Locate the cell with the specified text and output its (X, Y) center coordinate. 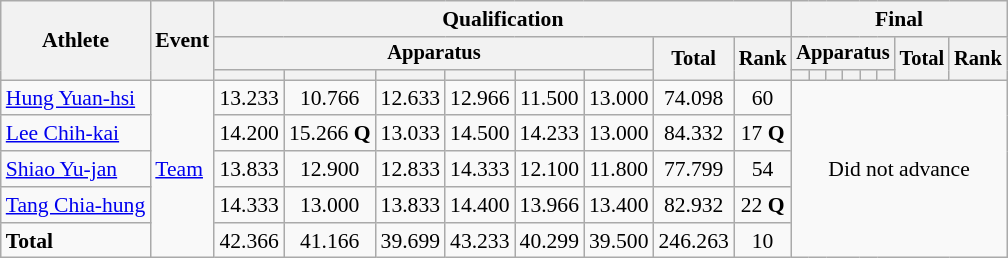
Tang Chia-hung (76, 205)
22 Q (763, 205)
12.900 (330, 169)
17 Q (763, 134)
Team (182, 169)
10.766 (330, 98)
74.098 (694, 98)
Shiao Yu-jan (76, 169)
Did not advance (898, 169)
60 (763, 98)
15.266 Q (330, 134)
12.833 (410, 169)
13.033 (410, 134)
82.932 (694, 205)
54 (763, 169)
84.332 (694, 134)
12.966 (480, 98)
13.233 (248, 98)
12.100 (550, 169)
14.400 (480, 205)
11.800 (618, 169)
11.500 (550, 98)
Final (898, 19)
13.400 (618, 205)
Hung Yuan-hsi (76, 98)
Athlete (76, 40)
13.966 (550, 205)
12.633 (410, 98)
14.200 (248, 134)
14.500 (480, 134)
Qualification (502, 19)
Event (182, 40)
77.799 (694, 169)
14.233 (550, 134)
Lee Chih-kai (76, 134)
